Return (X, Y) of the center of cell containing provided text 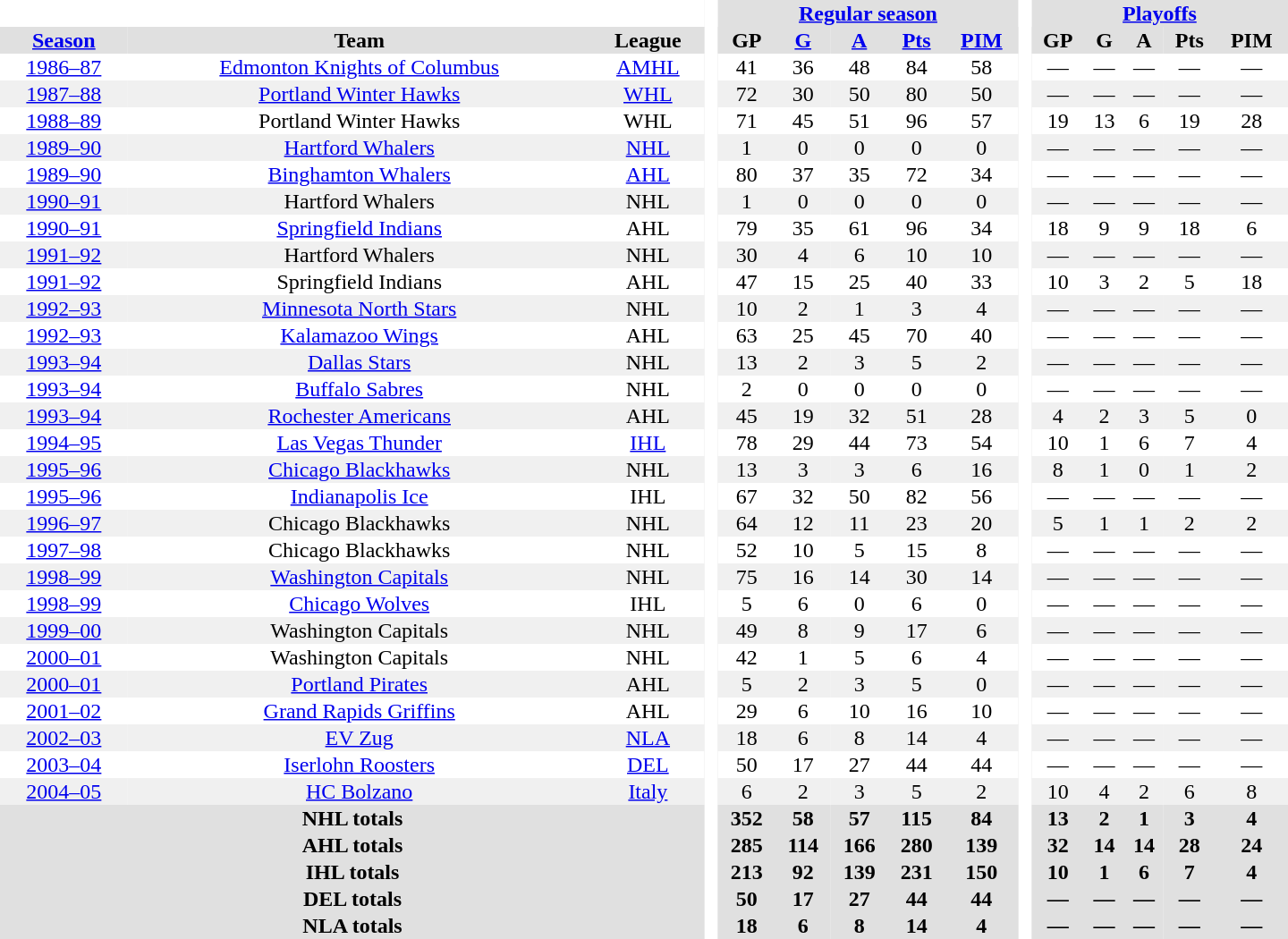
Italy (648, 791)
Season (64, 40)
115 (917, 818)
2004–05 (64, 791)
48 (860, 67)
Buffalo Sabres (360, 389)
11 (860, 523)
Binghamton Whalers (360, 174)
37 (803, 174)
2001–02 (64, 711)
67 (747, 496)
Las Vegas Thunder (360, 443)
Rochester Americans (360, 416)
Team (360, 40)
42 (747, 657)
280 (917, 845)
HC Bolzano (360, 791)
79 (747, 228)
2003–04 (64, 765)
Minnesota North Stars (360, 309)
70 (917, 335)
1997–98 (64, 550)
12 (803, 523)
61 (860, 228)
Kalamazoo Wings (360, 335)
Portland Pirates (360, 684)
Dallas Stars (360, 362)
NLA totals (352, 926)
150 (982, 872)
92 (803, 872)
1988–89 (64, 121)
166 (860, 845)
AHL totals (352, 845)
63 (747, 335)
NLA (648, 738)
64 (747, 523)
Playoffs (1159, 13)
41 (747, 67)
AMHL (648, 67)
52 (747, 550)
Regular season (868, 13)
285 (747, 845)
36 (803, 67)
Grand Rapids Griffins (360, 711)
82 (917, 496)
352 (747, 818)
1994–95 (64, 443)
24 (1251, 845)
1987–88 (64, 94)
DEL (648, 765)
78 (747, 443)
Edmonton Knights of Columbus (360, 67)
NHL totals (352, 818)
114 (803, 845)
73 (917, 443)
2002–03 (64, 738)
54 (982, 443)
IHL totals (352, 872)
League (648, 40)
49 (747, 630)
47 (747, 282)
Iserlohn Roosters (360, 765)
1996–97 (64, 523)
213 (747, 872)
Chicago Wolves (360, 604)
1986–87 (64, 67)
231 (917, 872)
23 (917, 523)
1999–00 (64, 630)
DEL totals (352, 899)
56 (982, 496)
EV Zug (360, 738)
75 (747, 577)
Indianapolis Ice (360, 496)
71 (747, 121)
20 (982, 523)
33 (982, 282)
